Output the [X, Y] coordinate of the center of the cell containing the given text.  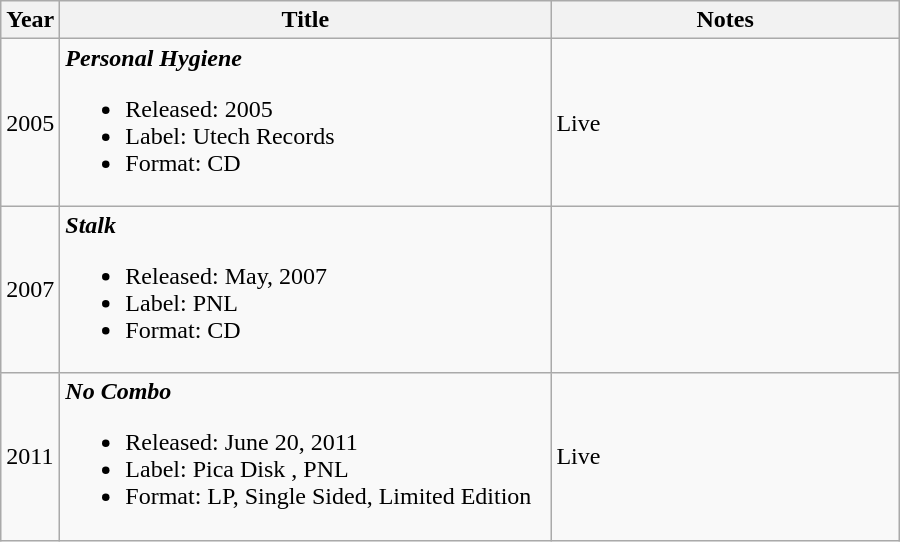
No ComboReleased: June 20, 2011Label: Pica Disk , PNL Format: LP, Single Sided, Limited Edition [306, 456]
StalkReleased: May, 2007Label: PNL Format: CD [306, 290]
Year [30, 20]
Notes [726, 20]
Title [306, 20]
Personal HygieneReleased: 2005Label: Utech Records Format: CD [306, 122]
2011 [30, 456]
2005 [30, 122]
2007 [30, 290]
